Capture the cell that displays the provided text and extract its (x, y) central coordinate. 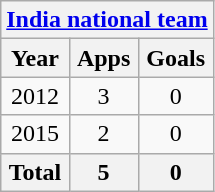
Apps (104, 58)
2015 (35, 134)
3 (104, 96)
2 (104, 134)
2012 (35, 96)
Total (35, 172)
India national team (107, 20)
Goals (176, 58)
Year (35, 58)
5 (104, 172)
